Return (X, Y) of the center of cell containing provided text 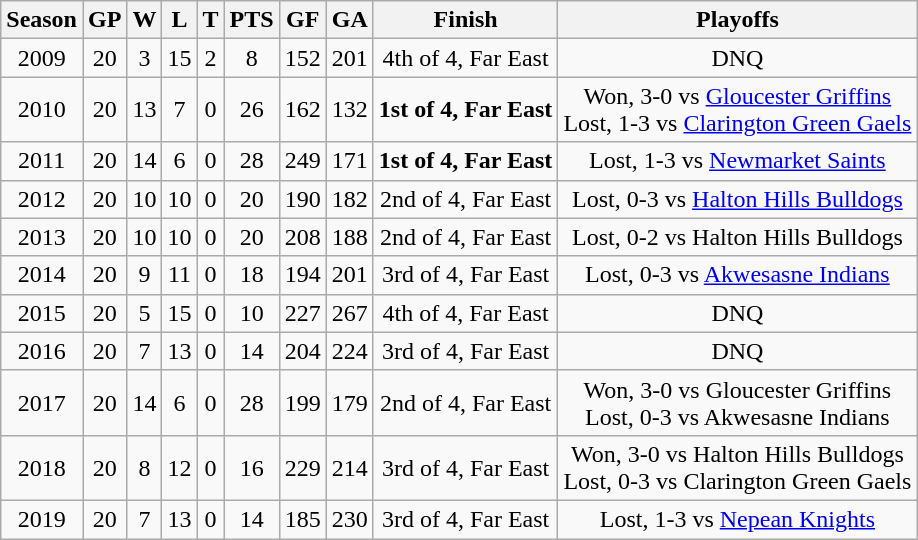
208 (302, 237)
214 (350, 468)
2 (210, 58)
204 (302, 351)
Season (42, 20)
2016 (42, 351)
190 (302, 199)
230 (350, 519)
2017 (42, 402)
Won, 3-0 vs Halton Hills BulldogsLost, 0-3 vs Clarington Green Gaels (738, 468)
Lost, 1-3 vs Newmarket Saints (738, 161)
2010 (42, 110)
Lost, 0-2 vs Halton Hills Bulldogs (738, 237)
GF (302, 20)
194 (302, 275)
11 (180, 275)
2009 (42, 58)
227 (302, 313)
132 (350, 110)
229 (302, 468)
Won, 3-0 vs Gloucester GriffinsLost, 1-3 vs Clarington Green Gaels (738, 110)
5 (144, 313)
9 (144, 275)
179 (350, 402)
162 (302, 110)
2012 (42, 199)
16 (252, 468)
3 (144, 58)
2011 (42, 161)
Finish (466, 20)
2019 (42, 519)
Lost, 0-3 vs Akwesasne Indians (738, 275)
GP (104, 20)
152 (302, 58)
188 (350, 237)
12 (180, 468)
Won, 3-0 vs Gloucester GriffinsLost, 0-3 vs Akwesasne Indians (738, 402)
2018 (42, 468)
267 (350, 313)
GA (350, 20)
171 (350, 161)
PTS (252, 20)
224 (350, 351)
182 (350, 199)
T (210, 20)
199 (302, 402)
18 (252, 275)
26 (252, 110)
2015 (42, 313)
Lost, 0-3 vs Halton Hills Bulldogs (738, 199)
W (144, 20)
2014 (42, 275)
Lost, 1-3 vs Nepean Knights (738, 519)
249 (302, 161)
L (180, 20)
Playoffs (738, 20)
2013 (42, 237)
185 (302, 519)
